Pinpoint the cell where the given text exists, returning its [x, y] midpoint coordinate. 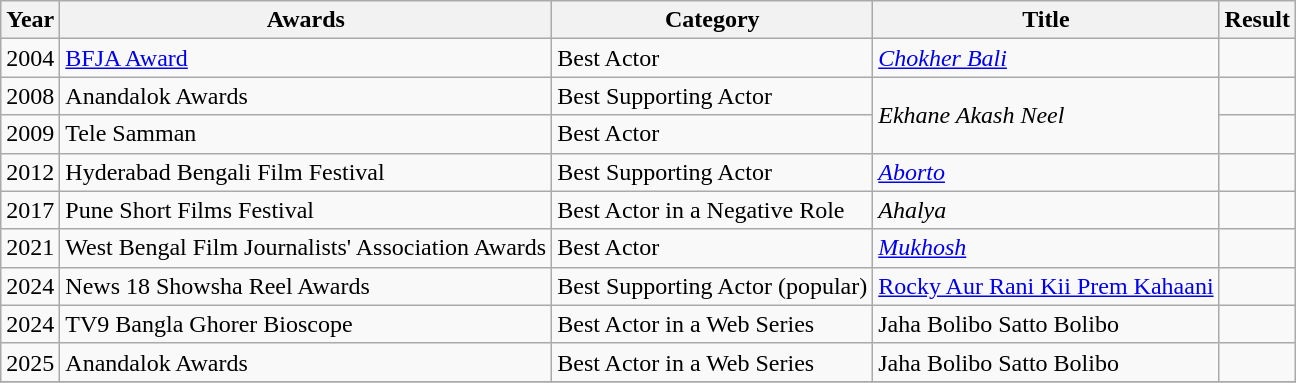
Mukhosh [1046, 248]
2012 [30, 172]
2004 [30, 58]
2008 [30, 96]
2021 [30, 248]
Title [1046, 20]
Best Actor in a Negative Role [712, 210]
Year [30, 20]
Ahalya [1046, 210]
Chokher Bali [1046, 58]
2017 [30, 210]
2009 [30, 134]
2025 [30, 362]
Result [1257, 20]
News 18 Showsha Reel Awards [306, 286]
West Bengal Film Journalists' Association Awards [306, 248]
Tele Samman [306, 134]
TV9 Bangla Ghorer Bioscope [306, 324]
Best Supporting Actor (popular) [712, 286]
Aborto [1046, 172]
Awards [306, 20]
Ekhane Akash Neel [1046, 115]
Hyderabad Bengali Film Festival [306, 172]
Category [712, 20]
Rocky Aur Rani Kii Prem Kahaani [1046, 286]
Pune Short Films Festival [306, 210]
BFJA Award [306, 58]
